Find where the given text appears and provide that cell's center as (X, Y) coordinate. 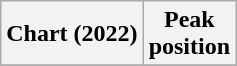
Chart (2022) (72, 34)
Peakposition (189, 34)
